Output the [x, y] coordinate of the center of the cell containing the given text.  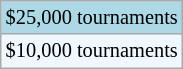
$25,000 tournaments [92, 17]
$10,000 tournaments [92, 51]
